Return [x, y] of the center of cell containing provided text 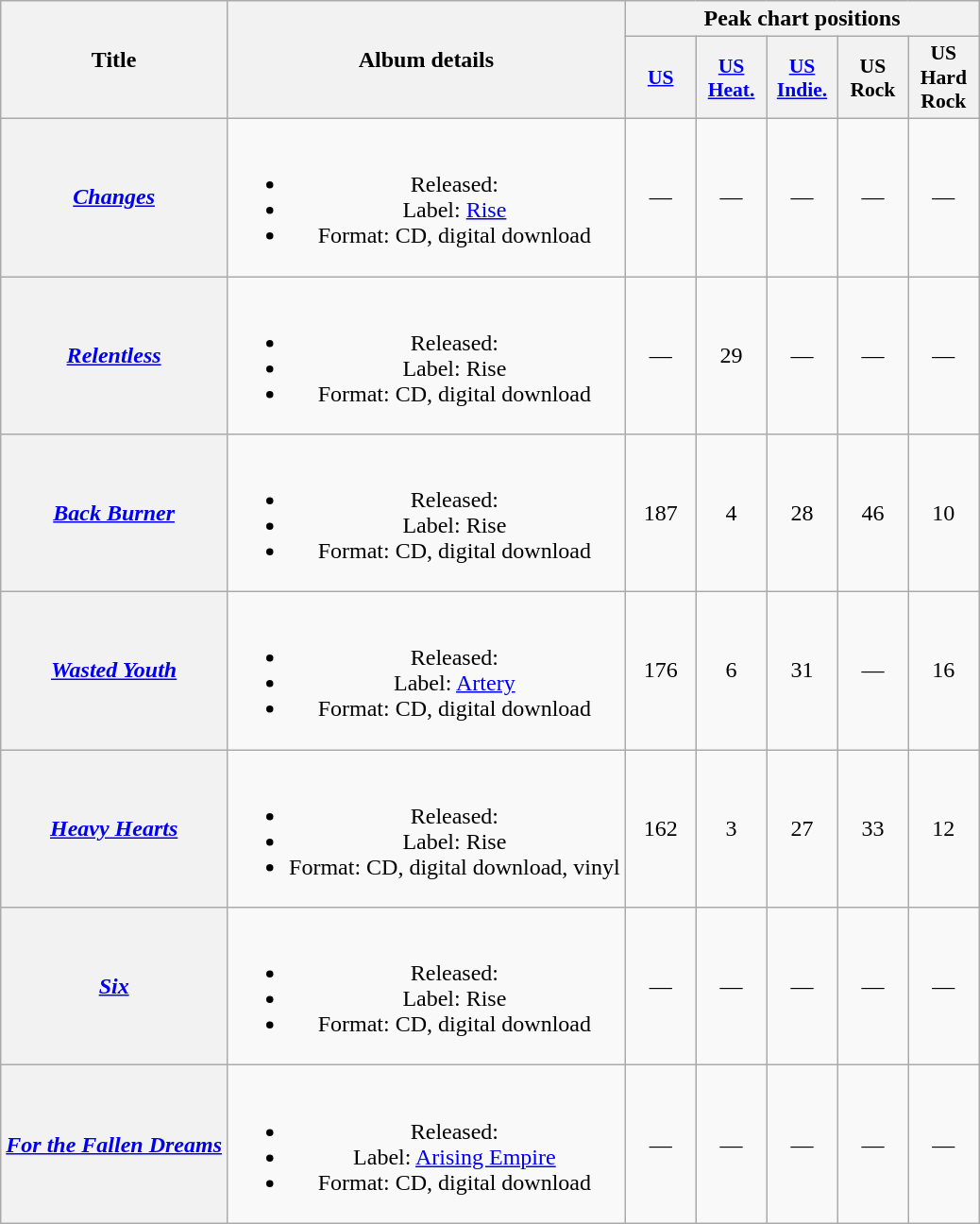
3 [731, 829]
USRock [872, 77]
10 [944, 514]
4 [731, 514]
USHard Rock [944, 77]
Released: Label: ArteryFormat: CD, digital download [427, 671]
187 [661, 514]
Relentless [114, 355]
Back Burner [114, 514]
For the Fallen Dreams [114, 1145]
31 [803, 671]
Released: Label: RiseFormat: CD, digital download, vinyl [427, 829]
33 [872, 829]
176 [661, 671]
USIndie. [803, 77]
Released: Label: Arising EmpireFormat: CD, digital download [427, 1145]
28 [803, 514]
46 [872, 514]
16 [944, 671]
29 [731, 355]
6 [731, 671]
US [661, 77]
Wasted Youth [114, 671]
Album details [427, 60]
Six [114, 986]
Peak chart positions [803, 19]
Heavy Hearts [114, 829]
27 [803, 829]
12 [944, 829]
162 [661, 829]
USHeat. [731, 77]
Changes [114, 196]
Title [114, 60]
